Determine the (X, Y) coordinate at the center of the cell enclosing the given text.  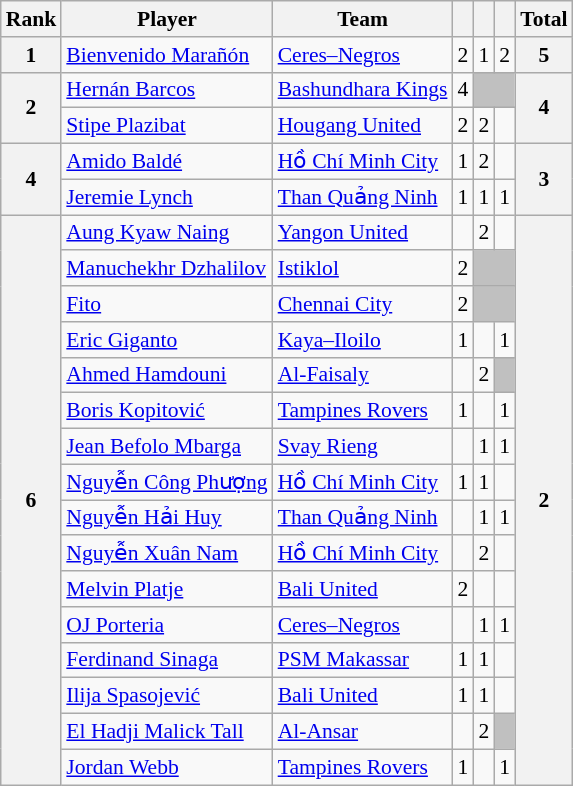
Nguyễn Công Phượng (166, 482)
OJ Porteria (166, 625)
Istiklol (363, 269)
Melvin Platje (166, 589)
Ilija Spasojević (166, 696)
Eric Giganto (166, 340)
Svay Rieng (363, 447)
6 (32, 500)
Hernán Barcos (166, 90)
Jean Befolo Mbarga (166, 447)
Bashundhara Kings (363, 90)
Boris Kopitović (166, 411)
Kaya–Iloilo (363, 340)
Rank (32, 19)
Stipe Plazibat (166, 126)
Nguyễn Hải Huy (166, 518)
5 (544, 55)
Fito (166, 304)
Team (363, 19)
3 (544, 180)
Player (166, 19)
Manuchekhr Dzhalilov (166, 269)
Chennai City (363, 304)
Jeremie Lynch (166, 197)
Total (544, 19)
Ferdinand Sinaga (166, 660)
Nguyễn Xuân Nam (166, 554)
Al-Faisaly (363, 375)
Amido Baldé (166, 162)
Jordan Webb (166, 767)
El Hadji Malick Tall (166, 732)
Hougang United (363, 126)
Ahmed Hamdouni (166, 375)
PSM Makassar (363, 660)
Yangon United (363, 233)
Al-Ansar (363, 732)
Bienvenido Marañón (166, 55)
Aung Kyaw Naing (166, 233)
